Extract the (X, Y) coordinate from the center of the cell holding the provided text.  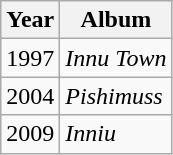
2009 (30, 134)
Year (30, 20)
Pishimuss (116, 96)
1997 (30, 58)
Inniu (116, 134)
Album (116, 20)
2004 (30, 96)
Innu Town (116, 58)
